Scan for the cell matching the given text and deliver its [x, y] coordinate at center. 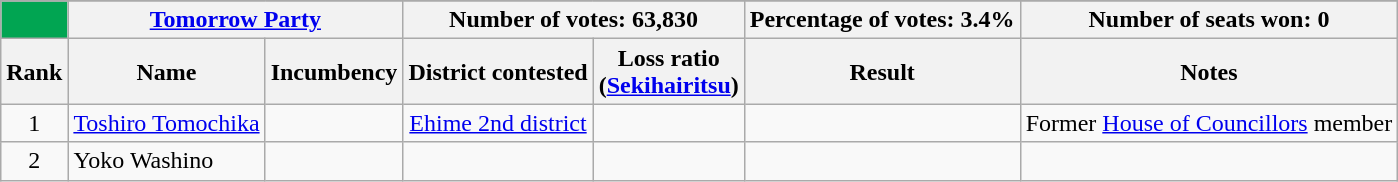
Notes [1209, 72]
Former House of Councillors member [1209, 123]
1 [34, 123]
Rank [34, 72]
Number of seats won: 0 [1209, 20]
Percentage of votes: 3.4% [882, 20]
Number of votes: 63,830 [574, 20]
Ehime 2nd district [498, 123]
Toshiro Tomochika [166, 123]
2 [34, 161]
Tomorrow Party [236, 20]
Yoko Washino [166, 161]
Result [882, 72]
Name [166, 72]
District contested [498, 72]
Loss ratio(Sekihairitsu) [668, 72]
Incumbency [334, 72]
